Locate the cell with the specified text and output its [X, Y] center coordinate. 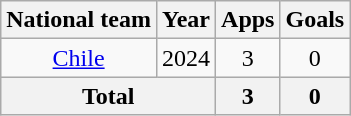
Year [186, 20]
Total [108, 96]
Goals [315, 20]
Chile [79, 58]
2024 [186, 58]
Apps [248, 20]
National team [79, 20]
